Identify which cell holds the provided text, then report its [x, y] central coordinate. 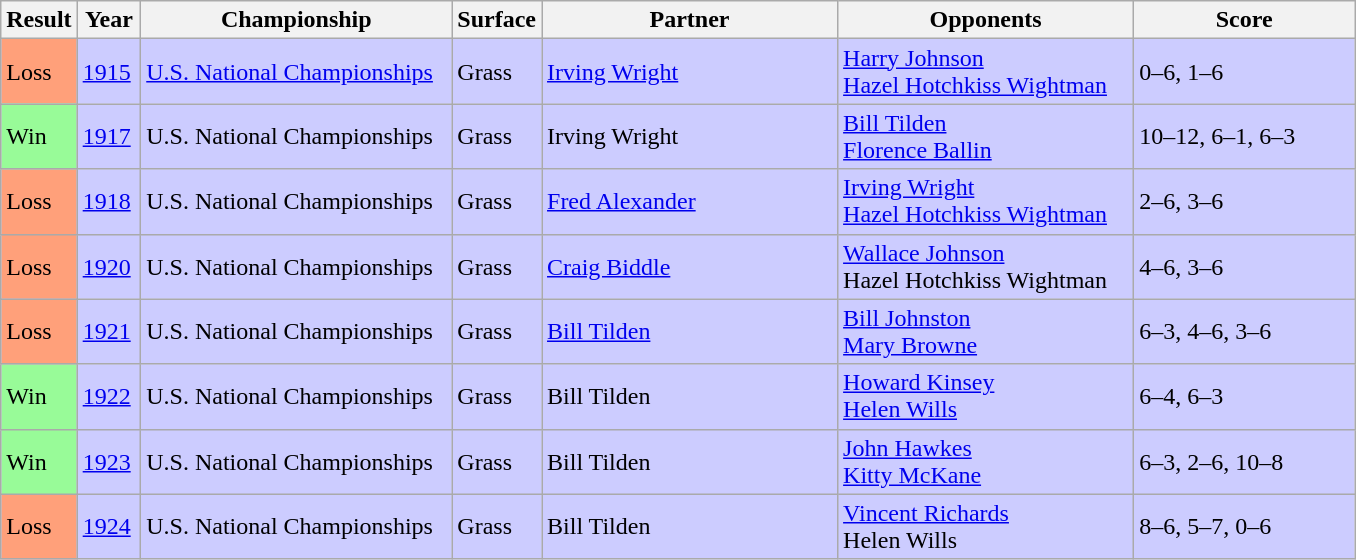
Vincent Richards Helen Wills [986, 526]
Wallace Johnson Hazel Hotchkiss Wightman [986, 266]
1922 [109, 396]
6–4, 6–3 [1244, 396]
Craig Biddle [690, 266]
Bill Tilden Florence Ballin [986, 136]
Opponents [986, 20]
Result [39, 20]
1917 [109, 136]
2–6, 3–6 [1244, 202]
Surface [497, 20]
Score [1244, 20]
Irving Wright Hazel Hotchkiss Wightman [986, 202]
4–6, 3–6 [1244, 266]
1918 [109, 202]
0–6, 1–6 [1244, 72]
1924 [109, 526]
1920 [109, 266]
6–3, 4–6, 3–6 [1244, 332]
8–6, 5–7, 0–6 [1244, 526]
Partner [690, 20]
Bill Johnston Mary Browne [986, 332]
1923 [109, 462]
1915 [109, 72]
1921 [109, 332]
John Hawkes Kitty McKane [986, 462]
Harry Johnson Hazel Hotchkiss Wightman [986, 72]
6–3, 2–6, 10–8 [1244, 462]
Howard Kinsey Helen Wills [986, 396]
Fred Alexander [690, 202]
Championship [296, 20]
10–12, 6–1, 6–3 [1244, 136]
Year [109, 20]
